Identify which cell holds the provided text, then report its (x, y) central coordinate. 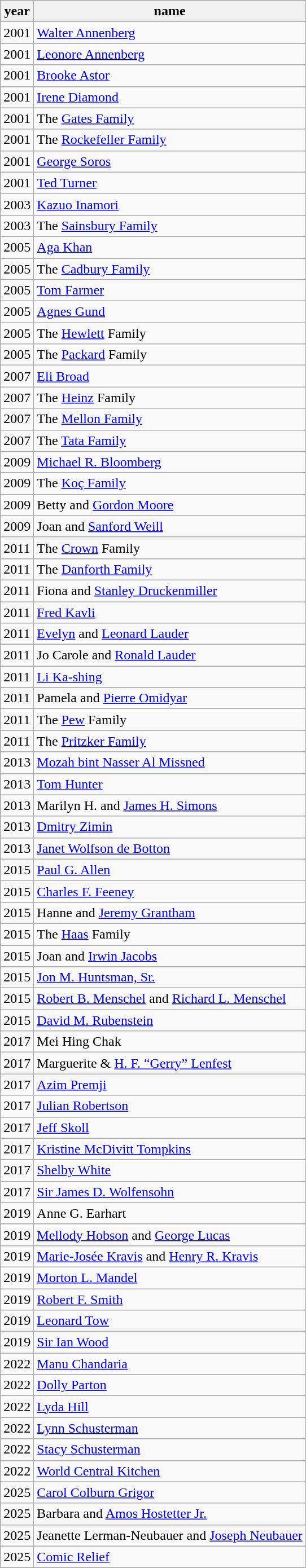
The Sainsbury Family (170, 226)
Manu Chandaria (170, 1364)
Irene Diamond (170, 97)
Mei Hing Chak (170, 1042)
The Cadbury Family (170, 269)
Barbara and Amos Hostetter Jr. (170, 1514)
Kristine McDivitt Tompkins (170, 1149)
Stacy Schusterman (170, 1450)
Marilyn H. and James H. Simons (170, 805)
Paul G. Allen (170, 870)
The Rockefeller Family (170, 140)
The Pew Family (170, 720)
Julian Robertson (170, 1106)
Pamela and Pierre Omidyar (170, 698)
The Crown Family (170, 548)
Agnes Gund (170, 312)
Joan and Irwin Jacobs (170, 956)
David M. Rubenstein (170, 1020)
The Koç Family (170, 483)
Anne G. Earhart (170, 1213)
Lynn Schusterman (170, 1428)
The Gates Family (170, 118)
Janet Wolfson de Botton (170, 848)
The Pritzker Family (170, 741)
Jo Carole and Ronald Lauder (170, 655)
Tom Hunter (170, 784)
Robert F. Smith (170, 1299)
Jeanette Lerman-Neubauer and Joseph Neubauer (170, 1535)
Sir James D. Wolfensohn (170, 1192)
Comic Relief (170, 1557)
Evelyn and Leonard Lauder (170, 634)
George Soros (170, 161)
Ted Turner (170, 183)
Fiona and Stanley Druckenmiller (170, 591)
Marguerite & H. F. “Gerry” Lenfest (170, 1063)
Morton L. Mandel (170, 1278)
Robert B. Menschel and Richard L. Menschel (170, 999)
Mozah bint Nasser Al Missned (170, 763)
Fred Kavli (170, 612)
The Danforth Family (170, 569)
The Mellon Family (170, 419)
Leonard Tow (170, 1321)
Charles F. Feeney (170, 891)
Aga Khan (170, 247)
The Tata Family (170, 441)
Eli Broad (170, 376)
Leonore Annenberg (170, 54)
Dmitry Zimin (170, 827)
The Haas Family (170, 934)
Carol Colburn Grigor (170, 1492)
The Heinz Family (170, 398)
Lyda Hill (170, 1407)
World Central Kitchen (170, 1471)
Michael R. Bloomberg (170, 462)
Jeff Skoll (170, 1127)
Kazuo Inamori (170, 204)
year (17, 11)
Li Ka-shing (170, 677)
The Hewlett Family (170, 333)
Jon M. Huntsman, Sr. (170, 977)
Sir Ian Wood (170, 1342)
Brooke Astor (170, 76)
Marie-Josée Kravis and Henry R. Kravis (170, 1256)
Betty and Gordon Moore (170, 505)
Mellody Hobson and George Lucas (170, 1235)
Joan and Sanford Weill (170, 526)
Azim Premji (170, 1085)
Hanne and Jeremy Grantham (170, 913)
name (170, 11)
Shelby White (170, 1170)
The Packard Family (170, 355)
Dolly Parton (170, 1385)
Tom Farmer (170, 290)
Walter Annenberg (170, 33)
